Return (x, y) of the center of cell containing provided text 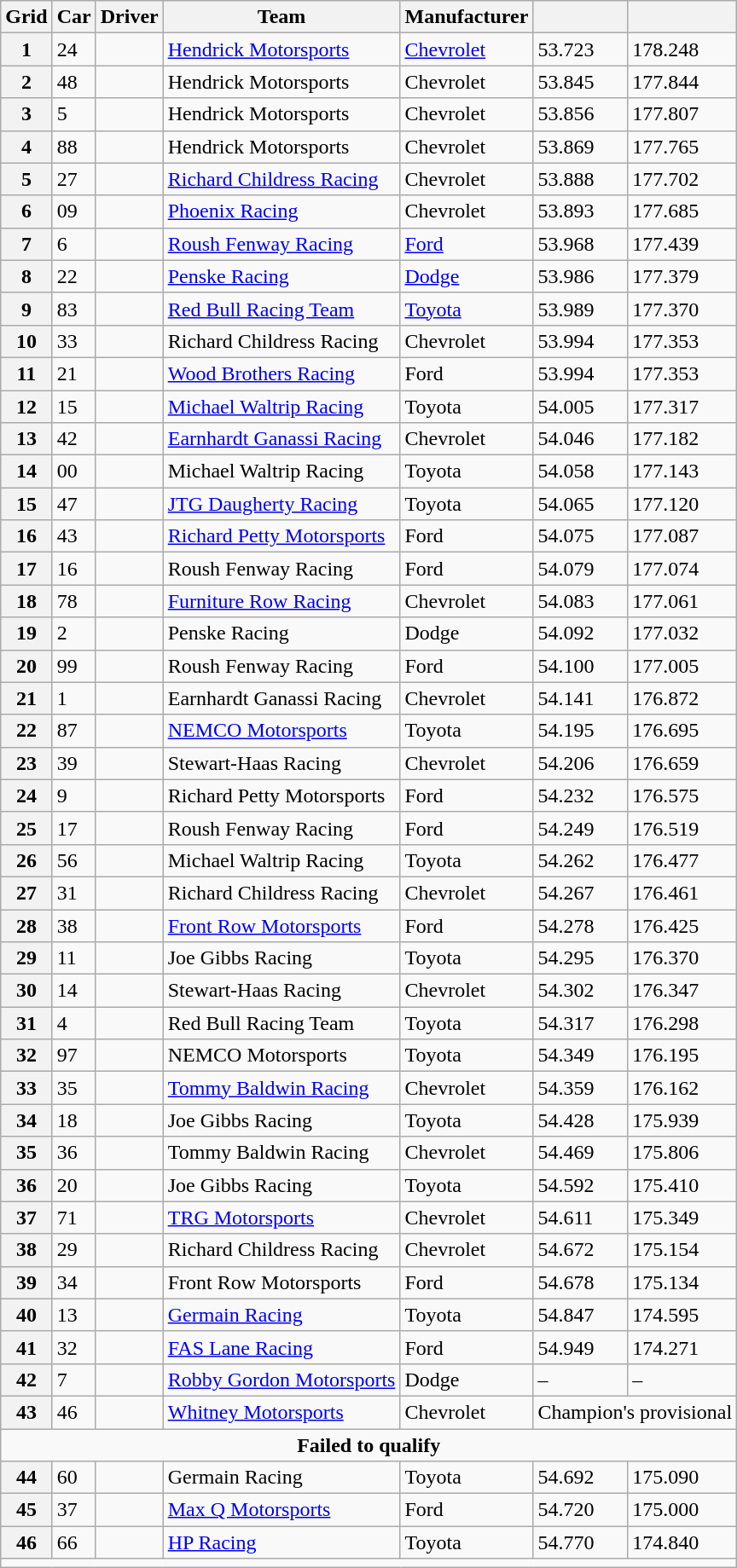
54.005 (580, 407)
54.678 (580, 1282)
174.595 (682, 1315)
83 (73, 309)
176.477 (682, 860)
3 (26, 114)
54.206 (580, 763)
177.087 (682, 536)
Failed to qualify (368, 1445)
54.100 (580, 666)
54.267 (580, 893)
54.278 (580, 925)
FAS Lane Racing (281, 1347)
53.893 (580, 211)
Robby Gordon Motorsports (281, 1380)
177.143 (682, 472)
176.695 (682, 731)
45 (26, 1510)
54.232 (580, 796)
54.079 (580, 569)
177.765 (682, 147)
176.519 (682, 828)
40 (26, 1315)
53.869 (580, 147)
TRG Motorsports (281, 1218)
54.720 (580, 1510)
175.410 (682, 1185)
99 (73, 666)
54.592 (580, 1185)
Car (73, 17)
66 (73, 1542)
48 (73, 82)
78 (73, 601)
Driver (130, 17)
53.989 (580, 309)
54.083 (580, 601)
54.295 (580, 958)
175.939 (682, 1120)
54.349 (580, 1056)
177.182 (682, 439)
176.162 (682, 1088)
177.439 (682, 244)
54.847 (580, 1315)
Grid (26, 17)
176.347 (682, 991)
53.986 (580, 276)
53.888 (580, 179)
176.298 (682, 1023)
54.065 (580, 504)
53.723 (580, 49)
87 (73, 731)
28 (26, 925)
00 (73, 472)
JTG Daugherty Racing (281, 504)
HP Racing (281, 1542)
175.349 (682, 1218)
177.032 (682, 634)
53.968 (580, 244)
54.672 (580, 1250)
177.370 (682, 309)
177.120 (682, 504)
176.425 (682, 925)
10 (26, 341)
54.359 (580, 1088)
176.195 (682, 1056)
177.807 (682, 114)
176.575 (682, 796)
176.872 (682, 698)
Furniture Row Racing (281, 601)
8 (26, 276)
71 (73, 1218)
177.379 (682, 276)
175.090 (682, 1478)
176.370 (682, 958)
174.271 (682, 1347)
177.702 (682, 179)
177.005 (682, 666)
09 (73, 211)
12 (26, 407)
25 (26, 828)
176.461 (682, 893)
176.659 (682, 763)
54.428 (580, 1120)
Phoenix Racing (281, 211)
54.195 (580, 731)
54.092 (580, 634)
175.806 (682, 1153)
30 (26, 991)
54.141 (580, 698)
54.302 (580, 991)
56 (73, 860)
19 (26, 634)
54.075 (580, 536)
177.061 (682, 601)
26 (26, 860)
54.058 (580, 472)
53.856 (580, 114)
41 (26, 1347)
174.840 (682, 1542)
Wood Brothers Racing (281, 373)
54.317 (580, 1023)
60 (73, 1478)
177.844 (682, 82)
Whitney Motorsports (281, 1412)
47 (73, 504)
23 (26, 763)
54.692 (580, 1478)
Manufacturer (467, 17)
54.611 (580, 1218)
175.134 (682, 1282)
177.074 (682, 569)
88 (73, 147)
177.685 (682, 211)
Team (281, 17)
54.949 (580, 1347)
97 (73, 1056)
54.262 (580, 860)
175.000 (682, 1510)
54.469 (580, 1153)
54.046 (580, 439)
Champion's provisional (635, 1412)
54.770 (580, 1542)
175.154 (682, 1250)
178.248 (682, 49)
54.249 (580, 828)
Max Q Motorsports (281, 1510)
53.845 (580, 82)
177.317 (682, 407)
44 (26, 1478)
